Determine the [X, Y] coordinate at the center of the cell enclosing the given text.  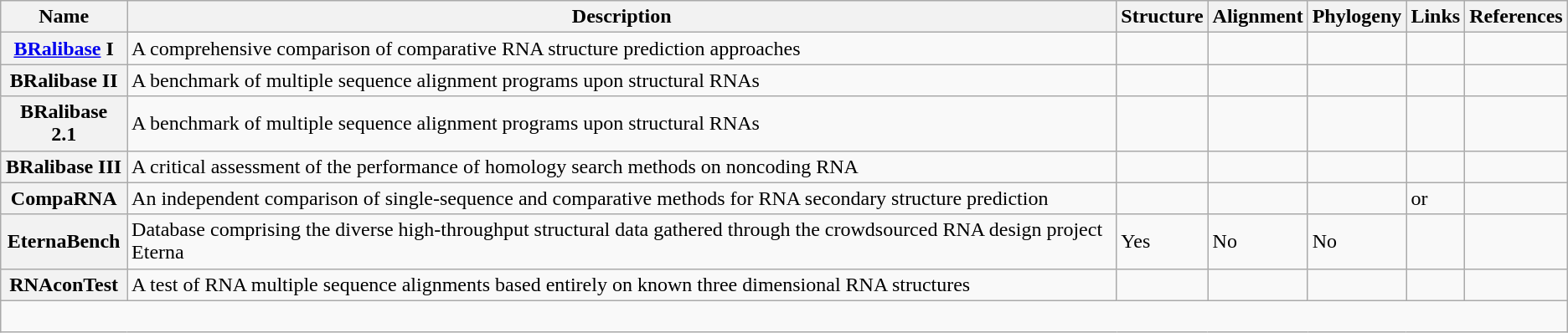
Description [622, 17]
Yes [1163, 241]
A comprehensive comparison of comparative RNA structure prediction approaches [622, 49]
BRalibase 2.1 [64, 124]
Name [64, 17]
EternaBench [64, 241]
Links [1436, 17]
Structure [1163, 17]
BRalibase I [64, 49]
Database comprising the diverse high-throughput structural data gathered through the crowdsourced RNA design project Eterna [622, 241]
An independent comparison of single-sequence and comparative methods for RNA secondary structure prediction [622, 198]
References [1516, 17]
A test of RNA multiple sequence alignments based entirely on known three dimensional RNA structures [622, 284]
BRalibase III [64, 166]
Alignment [1258, 17]
Phylogeny [1357, 17]
RNAconTest [64, 284]
or [1436, 198]
CompaRNA [64, 198]
BRalibase II [64, 80]
A critical assessment of the performance of homology search methods on noncoding RNA [622, 166]
